Provide the [x, y] coordinate of the cell's center where the given text is located.  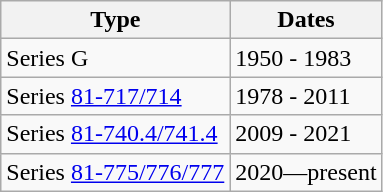
2020—present [306, 172]
Dates [306, 20]
Series 81-740.4/741.4 [116, 134]
Type [116, 20]
Series 81-775/776/777 [116, 172]
2009 - 2021 [306, 134]
Series 81-717/714 [116, 96]
Series G [116, 58]
1978 - 2011 [306, 96]
1950 - 1983 [306, 58]
